Pinpoint the cell where the given text exists, returning its (x, y) midpoint coordinate. 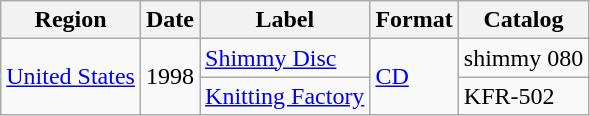
Label (285, 20)
Knitting Factory (285, 96)
Date (170, 20)
Region (71, 20)
KFR-502 (523, 96)
Catalog (523, 20)
Format (414, 20)
CD (414, 77)
Shimmy Disc (285, 58)
1998 (170, 77)
shimmy 080 (523, 58)
United States (71, 77)
